Return the [x, y] coordinate for the center point of the cell that contains the specified text.  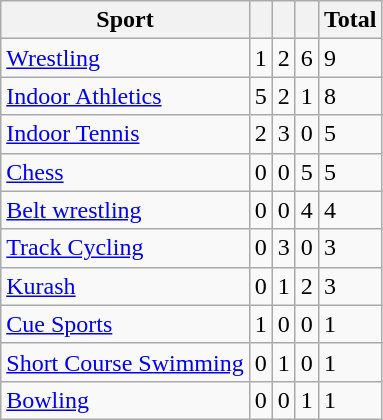
Short Course Swimming [125, 362]
Cue Sports [125, 324]
Wrestling [125, 58]
Track Cycling [125, 248]
8 [350, 96]
Total [350, 20]
Indoor Tennis [125, 134]
Kurash [125, 286]
Sport [125, 20]
Chess [125, 172]
Bowling [125, 400]
Belt wrestling [125, 210]
6 [306, 58]
9 [350, 58]
Indoor Athletics [125, 96]
